Locate the cell with the specified text and output its [X, Y] center coordinate. 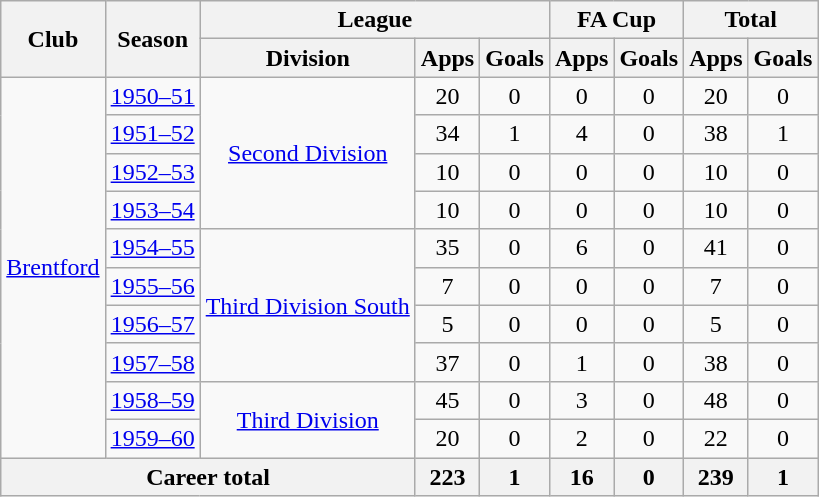
Third Division [308, 419]
Brentford [53, 268]
16 [581, 477]
22 [716, 438]
League [374, 20]
Second Division [308, 153]
1955–56 [152, 286]
2 [581, 438]
Total [751, 20]
239 [716, 477]
1950–51 [152, 96]
48 [716, 400]
45 [447, 400]
223 [447, 477]
37 [447, 362]
Career total [208, 477]
1953–54 [152, 210]
3 [581, 400]
1957–58 [152, 362]
1951–52 [152, 134]
FA Cup [616, 20]
1954–55 [152, 248]
1952–53 [152, 172]
Season [152, 39]
4 [581, 134]
41 [716, 248]
Third Division South [308, 305]
Club [53, 39]
34 [447, 134]
1958–59 [152, 400]
1959–60 [152, 438]
35 [447, 248]
Division [308, 58]
1956–57 [152, 324]
6 [581, 248]
